From the cell containing the given text, extract its center point as (X, Y) coordinate. 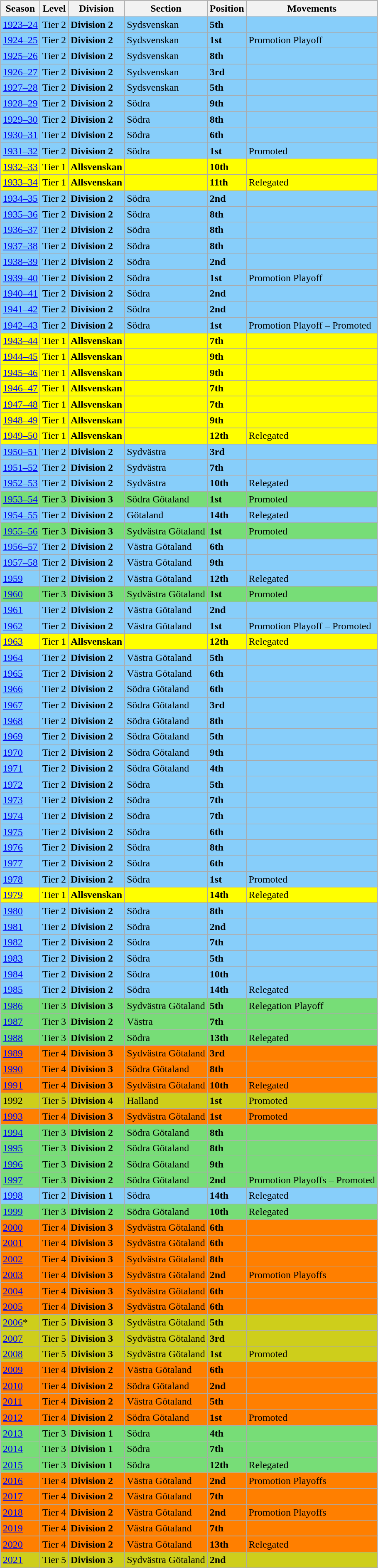
2005 (20, 1306)
1954–55 (20, 515)
1953–54 (20, 499)
2000 (20, 1227)
1987 (20, 1021)
1969 (20, 737)
1939–40 (20, 277)
1988 (20, 1037)
1994 (20, 1133)
1945–46 (20, 373)
2015 (20, 1465)
1950–51 (20, 452)
Relegation Playoff (312, 1006)
2017 (20, 1496)
1980 (20, 911)
1962 (20, 626)
Division 4 (96, 1101)
1942–43 (20, 325)
1936–37 (20, 230)
2011 (20, 1402)
Section (166, 8)
Promotion Playoffs – Promoted (312, 1180)
1964 (20, 658)
1977 (20, 863)
1957–58 (20, 562)
2001 (20, 1243)
2004 (20, 1291)
1951–52 (20, 467)
1959 (20, 579)
1932–33 (20, 167)
Götaland (166, 515)
1946–47 (20, 388)
Movements (312, 8)
1973 (20, 800)
1967 (20, 705)
1972 (20, 784)
1928–29 (20, 104)
1989 (20, 1053)
1968 (20, 721)
1947–48 (20, 404)
1929–30 (20, 119)
1991 (20, 1085)
Season (20, 8)
2021 (20, 1560)
Division (96, 8)
2018 (20, 1512)
2006* (20, 1322)
1999 (20, 1212)
1974 (20, 816)
1997 (20, 1180)
1924–25 (20, 40)
2014 (20, 1449)
1996 (20, 1164)
1981 (20, 927)
1970 (20, 752)
1984 (20, 974)
1979 (20, 895)
2009 (20, 1370)
2016 (20, 1481)
2007 (20, 1338)
1975 (20, 831)
Västra (166, 1021)
1976 (20, 848)
1982 (20, 942)
1992 (20, 1101)
1985 (20, 990)
1931–32 (20, 151)
1949–50 (20, 436)
1927–28 (20, 88)
1930–31 (20, 135)
1925–26 (20, 56)
1993 (20, 1117)
1934–35 (20, 198)
1926–27 (20, 72)
2003 (20, 1275)
2019 (20, 1528)
1956–57 (20, 547)
1961 (20, 610)
1963 (20, 642)
1923–24 (20, 24)
1938–39 (20, 262)
1986 (20, 1006)
1995 (20, 1148)
Level (54, 8)
2008 (20, 1354)
Halland (166, 1101)
2020 (20, 1544)
1948–49 (20, 420)
1966 (20, 689)
1983 (20, 958)
Position (227, 8)
1941–42 (20, 309)
1965 (20, 673)
1998 (20, 1196)
1960 (20, 594)
1955–56 (20, 531)
1935–36 (20, 214)
2012 (20, 1417)
1990 (20, 1069)
1933–34 (20, 183)
1971 (20, 768)
2002 (20, 1259)
1944–45 (20, 357)
11th (227, 183)
1978 (20, 879)
1940–41 (20, 293)
2010 (20, 1386)
1943–44 (20, 341)
1937–38 (20, 246)
2013 (20, 1433)
1952–53 (20, 483)
